Detect which cell encompasses the target text, then output its [X, Y] center coordinate. 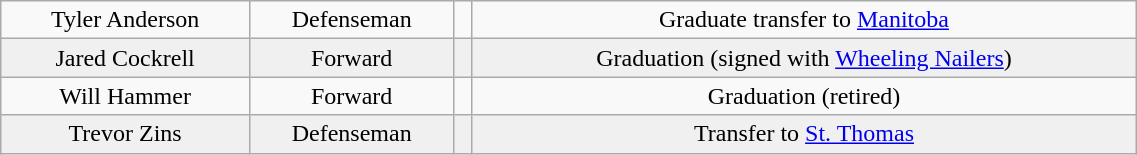
Trevor Zins [126, 134]
Graduation (signed with Wheeling Nailers) [804, 58]
Will Hammer [126, 96]
Graduation (retired) [804, 96]
Jared Cockrell [126, 58]
Graduate transfer to Manitoba [804, 20]
Tyler Anderson [126, 20]
Transfer to St. Thomas [804, 134]
